Locate the cell with the specified text and output its (x, y) center coordinate. 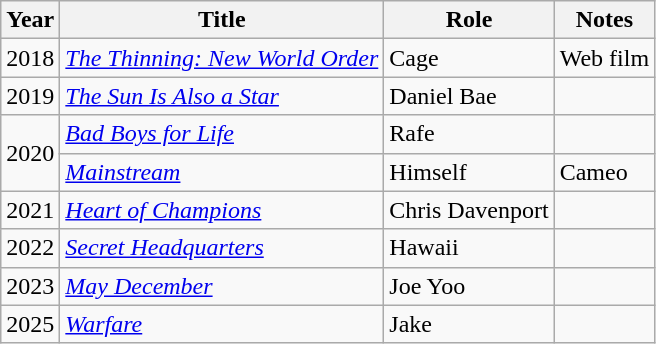
Hawaii (469, 248)
Cameo (604, 172)
2022 (30, 248)
Notes (604, 20)
The Sun Is Also a Star (222, 96)
Warfare (222, 324)
Cage (469, 58)
Daniel Bae (469, 96)
Rafe (469, 134)
May December (222, 286)
Mainstream (222, 172)
Joe Yoo (469, 286)
Himself (469, 172)
Role (469, 20)
Jake (469, 324)
Title (222, 20)
2025 (30, 324)
Year (30, 20)
Bad Boys for Life (222, 134)
Secret Headquarters (222, 248)
Web film (604, 58)
Heart of Champions (222, 210)
2020 (30, 153)
2019 (30, 96)
2018 (30, 58)
2021 (30, 210)
2023 (30, 286)
Chris Davenport (469, 210)
The Thinning: New World Order (222, 58)
